For the text-containing cell, return its midpoint in [X, Y] coordinate format. 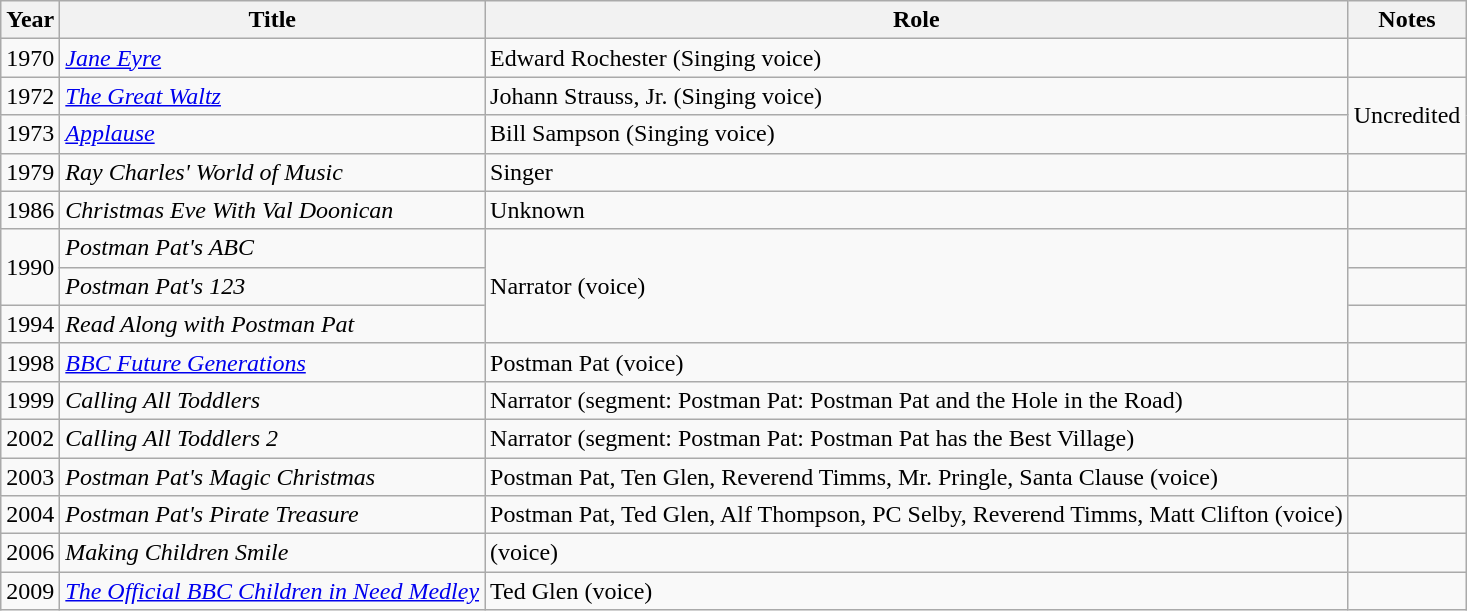
1998 [30, 362]
Making Children Smile [272, 553]
2003 [30, 477]
Edward Rochester (Singing voice) [917, 58]
Year [30, 20]
Calling All Toddlers 2 [272, 438]
Read Along with Postman Pat [272, 324]
Postman Pat's Magic Christmas [272, 477]
The Great Waltz [272, 96]
Ted Glen (voice) [917, 591]
1979 [30, 172]
1973 [30, 134]
Calling All Toddlers [272, 400]
Title [272, 20]
Postman Pat's ABC [272, 248]
1999 [30, 400]
Narrator (voice) [917, 286]
1970 [30, 58]
Role [917, 20]
Applause [272, 134]
1986 [30, 210]
2002 [30, 438]
2006 [30, 553]
2009 [30, 591]
Unknown [917, 210]
Ray Charles' World of Music [272, 172]
Postman Pat, Ten Glen, Reverend Timms, Mr. Pringle, Santa Clause (voice) [917, 477]
Narrator (segment: Postman Pat: Postman Pat has the Best Village) [917, 438]
1994 [30, 324]
(voice) [917, 553]
Postman Pat's 123 [272, 286]
1990 [30, 267]
Christmas Eve With Val Doonican [272, 210]
BBC Future Generations [272, 362]
Johann Strauss, Jr. (Singing voice) [917, 96]
Notes [1407, 20]
1972 [30, 96]
Postman Pat, Ted Glen, Alf Thompson, PC Selby, Reverend Timms, Matt Clifton (voice) [917, 515]
Postman Pat (voice) [917, 362]
Singer [917, 172]
Uncredited [1407, 115]
The Official BBC Children in Need Medley [272, 591]
Jane Eyre [272, 58]
2004 [30, 515]
Bill Sampson (Singing voice) [917, 134]
Narrator (segment: Postman Pat: Postman Pat and the Hole in the Road) [917, 400]
Postman Pat's Pirate Treasure [272, 515]
